From the cell containing the given text, extract its center point as [X, Y] coordinate. 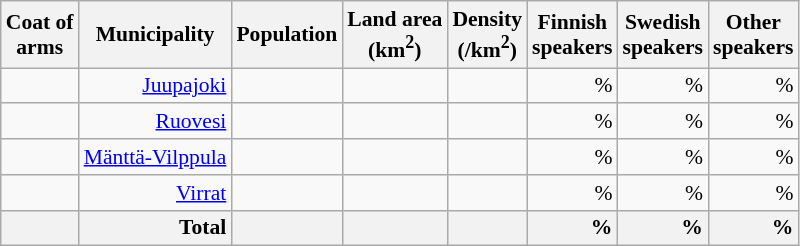
Mänttä-Vilppula [156, 157]
Municipality [156, 34]
Land area(km2) [394, 34]
Otherspeakers [753, 34]
Density(/km2) [487, 34]
Population [286, 34]
Finnishspeakers [572, 34]
Total [156, 228]
Coat ofarms [40, 34]
Juupajoki [156, 86]
Swedishspeakers [663, 34]
Ruovesi [156, 122]
Virrat [156, 193]
